Scan for the cell matching the given text and deliver its (X, Y) coordinate at center. 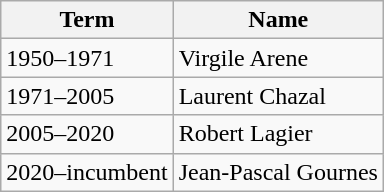
2020–incumbent (87, 172)
Jean-Pascal Gournes (278, 172)
Robert Lagier (278, 134)
Laurent Chazal (278, 96)
Term (87, 20)
1950–1971 (87, 58)
1971–2005 (87, 96)
Virgile Arene (278, 58)
Name (278, 20)
2005–2020 (87, 134)
